Capture the cell that displays the provided text and extract its (x, y) central coordinate. 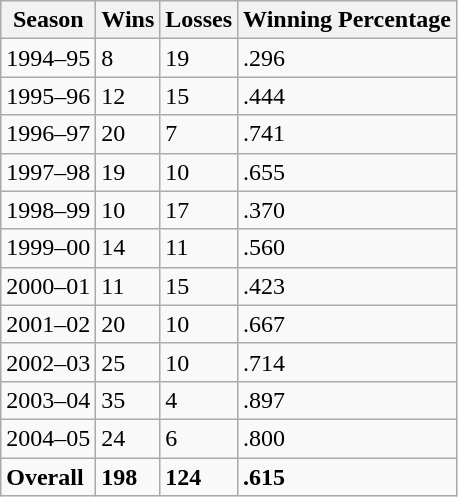
Winning Percentage (348, 20)
.370 (348, 210)
17 (199, 210)
.423 (348, 286)
.667 (348, 324)
25 (128, 362)
.714 (348, 362)
12 (128, 96)
1999–00 (48, 248)
Losses (199, 20)
198 (128, 477)
Overall (48, 477)
124 (199, 477)
1994–95 (48, 58)
2003–04 (48, 400)
.655 (348, 172)
.444 (348, 96)
2002–03 (48, 362)
2004–05 (48, 438)
1996–97 (48, 134)
.897 (348, 400)
35 (128, 400)
4 (199, 400)
Wins (128, 20)
.615 (348, 477)
14 (128, 248)
24 (128, 438)
7 (199, 134)
.800 (348, 438)
8 (128, 58)
1997–98 (48, 172)
2000–01 (48, 286)
Season (48, 20)
1995–96 (48, 96)
.296 (348, 58)
.741 (348, 134)
1998–99 (48, 210)
6 (199, 438)
2001–02 (48, 324)
.560 (348, 248)
